Extract the [x, y] coordinate from the center of the cell holding the provided text.  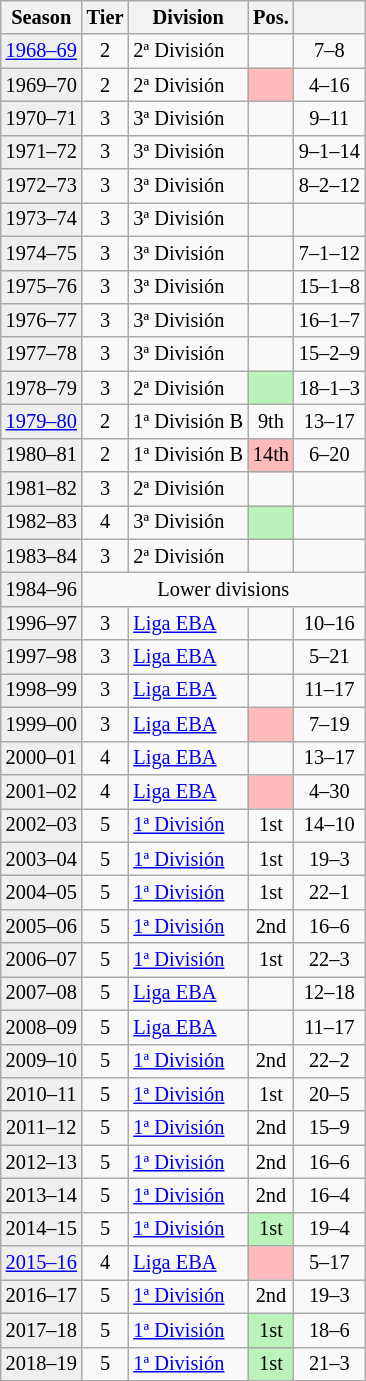
15–2–9 [330, 354]
7–19 [330, 724]
2001–02 [42, 791]
9th [271, 421]
1972–73 [42, 186]
Division [188, 17]
9–11 [330, 118]
22–3 [330, 960]
1977–78 [42, 354]
14th [271, 455]
12–18 [330, 993]
2007–08 [42, 993]
1974–75 [42, 253]
2009–10 [42, 1061]
2012–13 [42, 1162]
2005–06 [42, 926]
Lower divisions [224, 589]
2008–09 [42, 1027]
22–2 [330, 1061]
2013–14 [42, 1195]
2014–15 [42, 1229]
18–1–3 [330, 388]
1978–79 [42, 388]
2002–03 [42, 825]
1968–69 [42, 51]
8–2–12 [330, 186]
1999–00 [42, 724]
1970–71 [42, 118]
1996–97 [42, 623]
2006–07 [42, 960]
1971–72 [42, 152]
2015–16 [42, 1263]
10–16 [330, 623]
7–8 [330, 51]
15–1–8 [330, 287]
16–1–7 [330, 320]
2003–04 [42, 859]
5–17 [330, 1263]
21–3 [330, 1364]
1982–83 [42, 522]
18–6 [330, 1330]
4–16 [330, 85]
1969–70 [42, 85]
19–4 [330, 1229]
1981–82 [42, 489]
1984–96 [42, 589]
6–20 [330, 455]
1976–77 [42, 320]
2011–12 [42, 1128]
2017–18 [42, 1330]
2010–11 [42, 1094]
2004–05 [42, 892]
2000–01 [42, 758]
2018–19 [42, 1364]
1979–80 [42, 421]
20–5 [330, 1094]
2016–17 [42, 1296]
16–4 [330, 1195]
1973–74 [42, 219]
9–1–14 [330, 152]
Season [42, 17]
15–9 [330, 1128]
1997–98 [42, 657]
14–10 [330, 825]
5–21 [330, 657]
1980–81 [42, 455]
1975–76 [42, 287]
4–30 [330, 791]
7–1–12 [330, 253]
Tier [106, 17]
1998–99 [42, 690]
22–1 [330, 892]
Pos. [271, 17]
1983–84 [42, 556]
